From the cell containing the given text, extract its center point as [X, Y] coordinate. 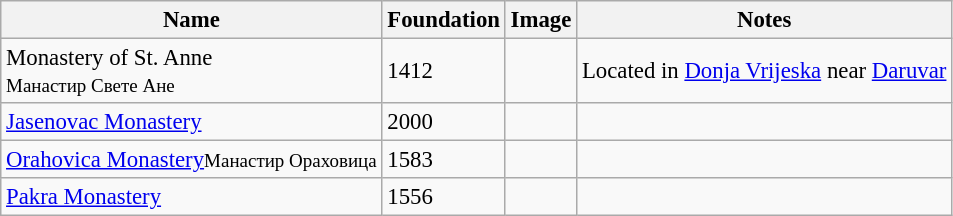
Orahovica MonasteryМанастир Ораховица [192, 160]
1556 [444, 197]
Pakra Monastery [192, 197]
Foundation [444, 20]
Located in Donja Vrijeska near Daruvar [764, 72]
1583 [444, 160]
1412 [444, 72]
Monastery of St. AnneМанастир Свете Ане [192, 72]
2000 [444, 122]
Image [540, 20]
Notes [764, 20]
Name [192, 20]
Jasenovac Monastery [192, 122]
